Return [x, y] of the center of cell containing provided text 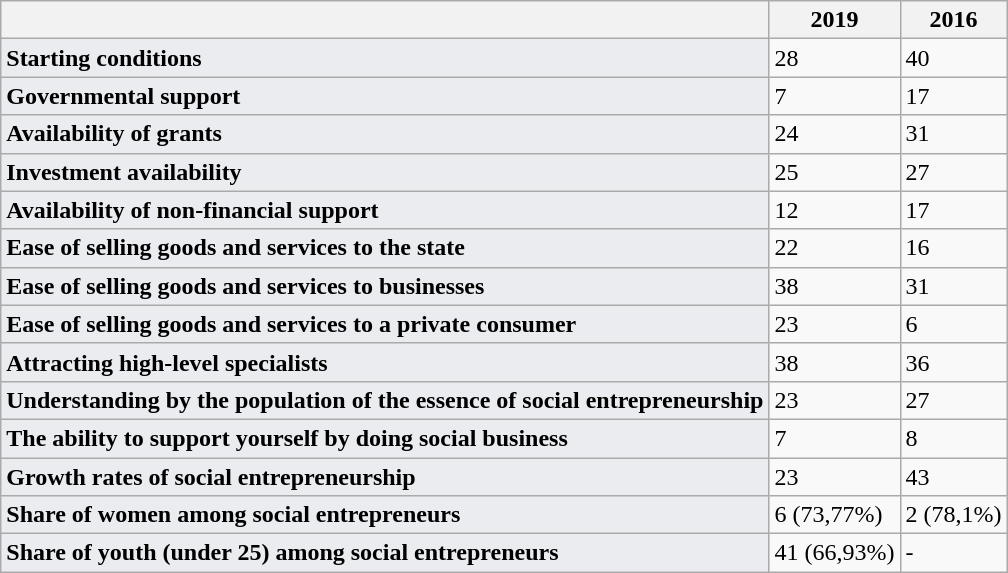
Governmental support [385, 96]
6 (73,77%) [834, 515]
43 [954, 477]
25 [834, 172]
Starting conditions [385, 58]
2 (78,1%) [954, 515]
2016 [954, 20]
40 [954, 58]
Ease of selling goods and services to businesses [385, 286]
The ability to support yourself by doing social business [385, 438]
24 [834, 134]
8 [954, 438]
28 [834, 58]
12 [834, 210]
2019 [834, 20]
36 [954, 362]
Understanding by the population of the essence of social entrepreneurship [385, 400]
22 [834, 248]
Growth rates of social entrepreneurship [385, 477]
Share of women among social entrepreneurs [385, 515]
Attracting high-level specialists [385, 362]
16 [954, 248]
6 [954, 324]
Ease of selling goods and services to the state [385, 248]
Ease of selling goods and services to a private consumer [385, 324]
41 (66,93%) [834, 553]
Availability of non-financial support [385, 210]
Availability of grants [385, 134]
- [954, 553]
Share of youth (under 25) among social entrepreneurs [385, 553]
Investment availability [385, 172]
